Capture the cell that displays the provided text and extract its (X, Y) central coordinate. 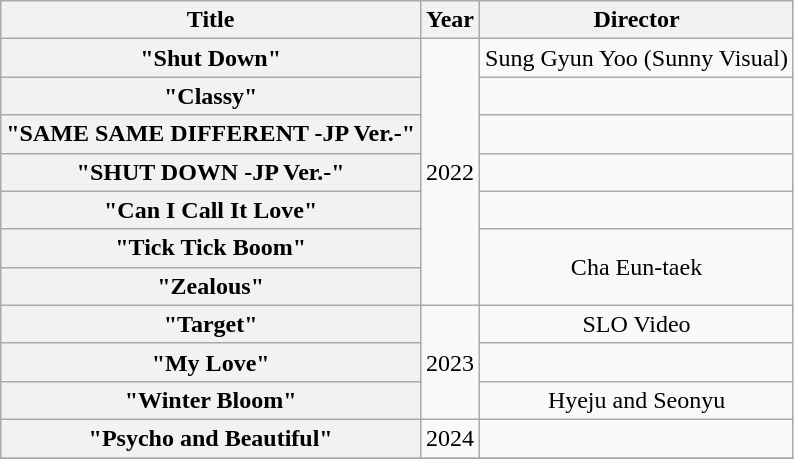
"Psycho and Beautiful" (211, 438)
2024 (450, 438)
Year (450, 20)
"Shut Down" (211, 58)
"Zealous" (211, 286)
Hyeju and Seonyu (637, 400)
"Classy" (211, 96)
"SHUT DOWN -JP Ver.-" (211, 172)
Cha Eun-taek (637, 267)
Title (211, 20)
"Target" (211, 324)
2022 (450, 172)
SLO Video (637, 324)
"My Love" (211, 362)
"SAME SAME DIFFERENT -JP Ver.-" (211, 134)
"Can I Call It Love" (211, 210)
Director (637, 20)
"Tick Tick Boom" (211, 248)
Sung Gyun Yoo (Sunny Visual) (637, 58)
"Winter Bloom" (211, 400)
2023 (450, 362)
